For the text-containing cell, return its midpoint in (x, y) coordinate format. 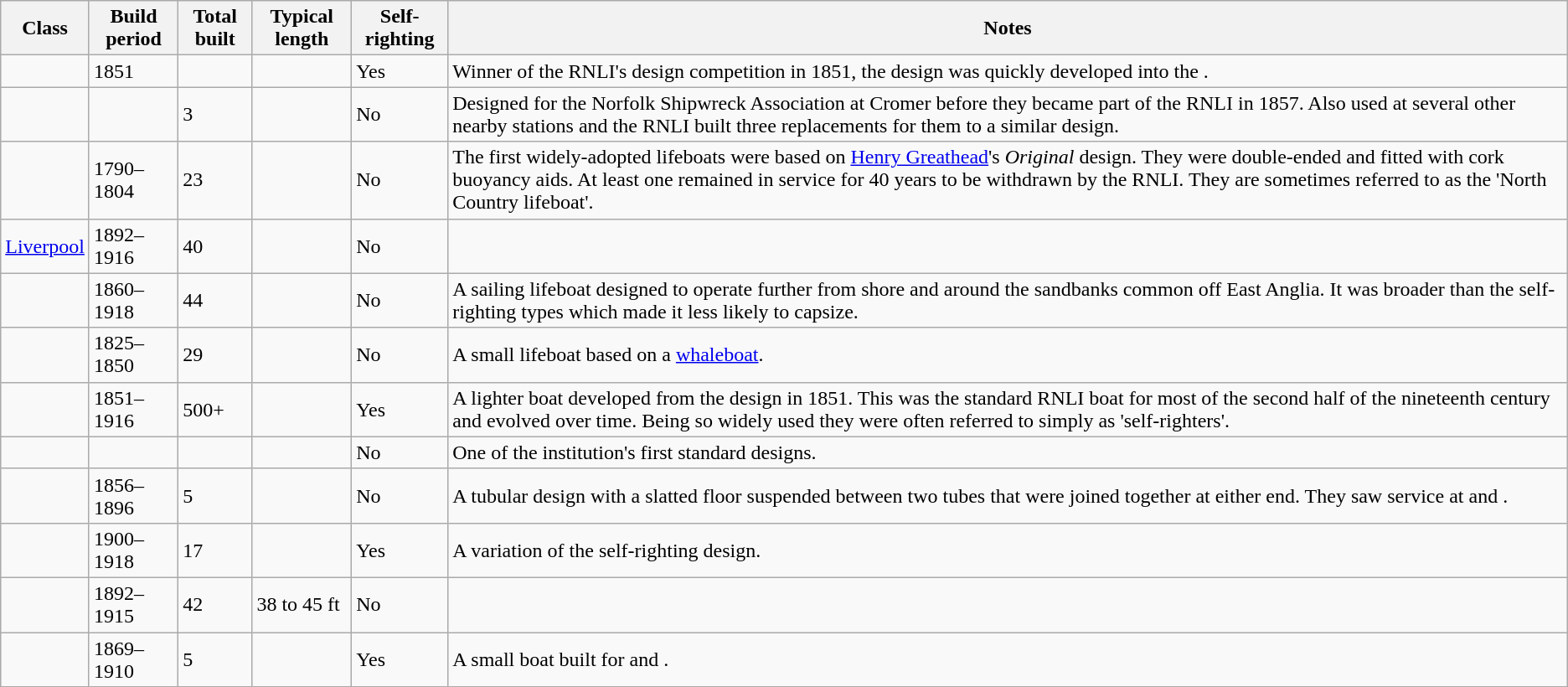
1892–1916 (133, 246)
A small lifeboat based on a whaleboat. (1008, 355)
One of the institution's first standard designs. (1008, 452)
1790–1804 (133, 180)
1825–1850 (133, 355)
23 (215, 180)
1869–1910 (133, 659)
17 (215, 550)
A variation of the self-righting design. (1008, 550)
1851–1916 (133, 409)
Notes (1008, 28)
29 (215, 355)
38 to 45 ft (302, 605)
Typical length (302, 28)
1856–1896 (133, 496)
42 (215, 605)
40 (215, 246)
1851 (133, 71)
A small boat built for and . (1008, 659)
Self-righting (400, 28)
Winner of the RNLI's design competition in 1851, the design was quickly developed into the . (1008, 71)
Build period (133, 28)
Class (45, 28)
1892–1915 (133, 605)
3 (215, 114)
44 (215, 300)
500+ (215, 409)
Total built (215, 28)
1900–1918 (133, 550)
Liverpool (45, 246)
A tubular design with a slatted floor suspended between two tubes that were joined together at either end. They saw service at and . (1008, 496)
1860–1918 (133, 300)
